Pinpoint the cell where the given text exists, returning its [x, y] midpoint coordinate. 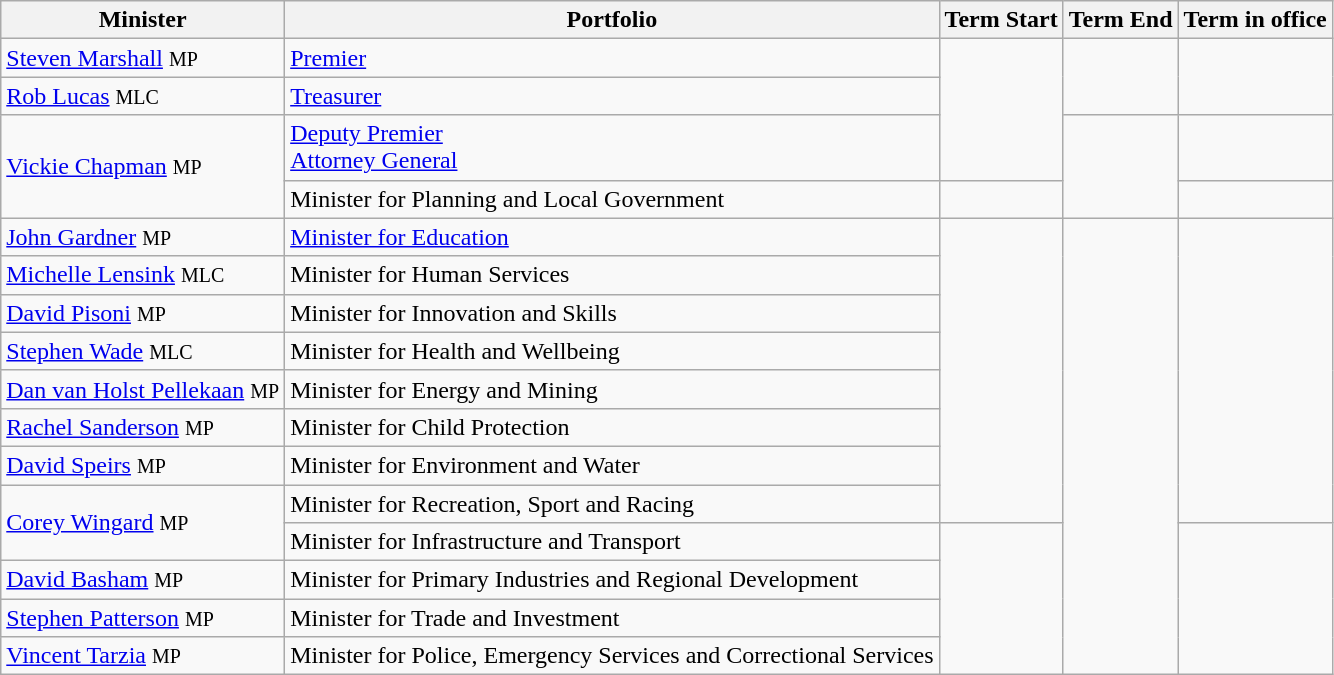
Portfolio [612, 20]
Minister for Child Protection [612, 427]
David Speirs MP [143, 465]
Minister for Environment and Water [612, 465]
Rob Lucas MLC [143, 96]
Michelle Lensink MLC [143, 275]
Minister for Trade and Investment [612, 618]
Minister for Primary Industries and Regional Development [612, 580]
David Basham MP [143, 580]
Vickie Chapman MP [143, 166]
Rachel Sanderson MP [143, 427]
Term in office [1255, 20]
Treasurer [612, 96]
Vincent Tarzia MP [143, 656]
Minister for Police, Emergency Services and Correctional Services [612, 656]
Minister [143, 20]
Minister for Energy and Mining [612, 389]
Premier [612, 58]
Term End [1120, 20]
Stephen Wade MLC [143, 351]
David Pisoni MP [143, 313]
Minister for Education [612, 237]
Minister for Human Services [612, 275]
Deputy PremierAttorney General [612, 148]
Dan van Holst Pellekaan MP [143, 389]
Minister for Recreation, Sport and Racing [612, 503]
Minister for Innovation and Skills [612, 313]
Minister for Infrastructure and Transport [612, 542]
Term Start [1001, 20]
Steven Marshall MP [143, 58]
Minister for Health and Wellbeing [612, 351]
Corey Wingard MP [143, 522]
John Gardner MP [143, 237]
Minister for Planning and Local Government [612, 199]
Stephen Patterson MP [143, 618]
